Identify which cell holds the provided text, then report its [X, Y] central coordinate. 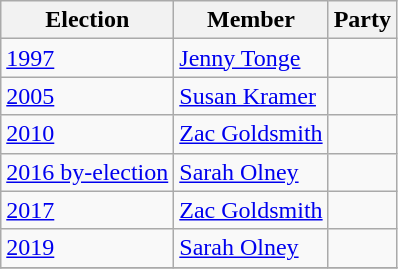
2017 [88, 210]
Susan Kramer [251, 96]
2005 [88, 96]
2019 [88, 248]
Member [251, 20]
Jenny Tonge [251, 58]
2016 by-election [88, 172]
1997 [88, 58]
Election [88, 20]
2010 [88, 134]
Party [362, 20]
